Find where the given text appears and provide that cell's center as (x, y) coordinate. 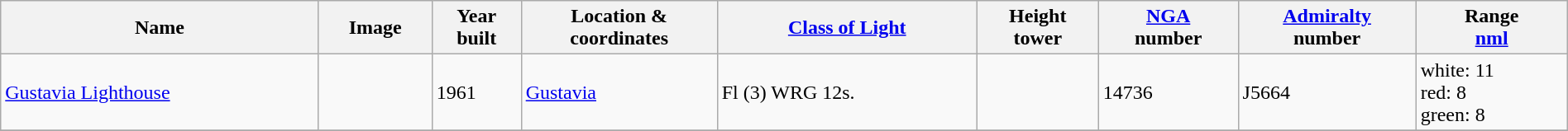
NGAnumber (1168, 28)
Location &coordinates (619, 28)
Fl (3) WRG 12s. (847, 92)
Rangenml (1492, 28)
white: 11red: 8green: 8 (1492, 92)
Image (375, 28)
Name (160, 28)
1961 (476, 92)
Gustavia (619, 92)
Gustavia Lighthouse (160, 92)
Heighttower (1037, 28)
Yearbuilt (476, 28)
Class of Light (847, 28)
Admiraltynumber (1327, 28)
14736 (1168, 92)
J5664 (1327, 92)
